Determine the [X, Y] coordinate at the center of the cell enclosing the given text.  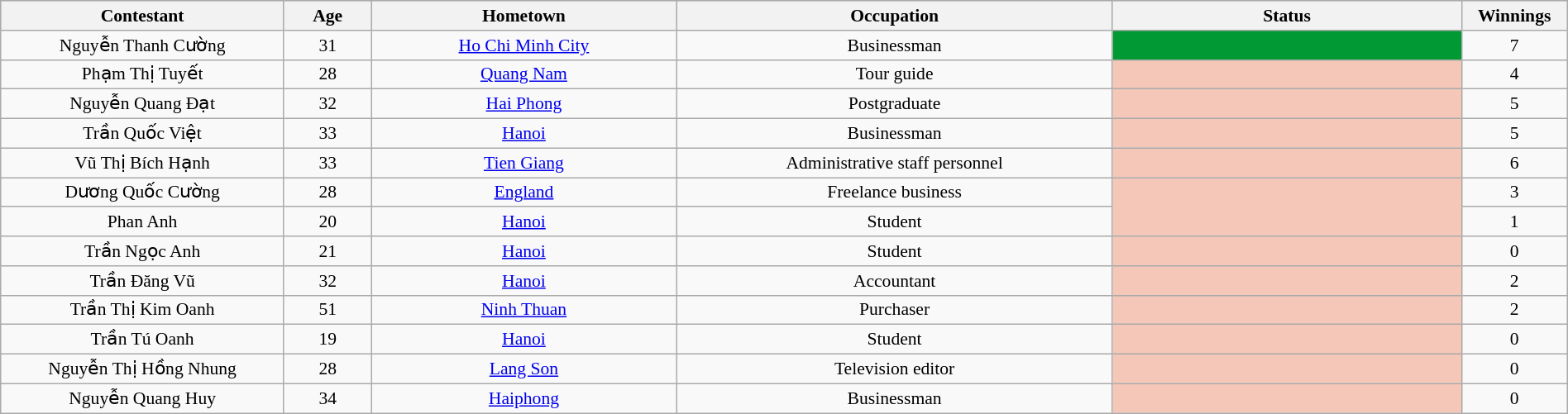
Haiphong [524, 398]
Freelance business [895, 193]
Phạm Thị Tuyết [142, 74]
Lang Son [524, 369]
Postgraduate [895, 104]
Tour guide [895, 74]
Occupation [895, 16]
Accountant [895, 281]
Phan Anh [142, 222]
England [524, 193]
Trần Tú Oanh [142, 340]
Quang Nam [524, 74]
Age [327, 16]
Status [1287, 16]
Nguyễn Quang Đạt [142, 104]
Nguyễn Thanh Cường [142, 45]
6 [1514, 163]
3 [1514, 193]
Trần Đăng Vũ [142, 281]
Trần Thị Kim Oanh [142, 310]
Administrative staff personnel [895, 163]
20 [327, 222]
Trần Quốc Việt [142, 134]
Hai Phong [524, 104]
Nguyễn Thị Hồng Nhung [142, 369]
Winnings [1514, 16]
4 [1514, 74]
21 [327, 251]
Contestant [142, 16]
Purchaser [895, 310]
Nguyễn Quang Huy [142, 398]
19 [327, 340]
7 [1514, 45]
Dương Quốc Cường [142, 193]
Trần Ngọc Anh [142, 251]
31 [327, 45]
Tien Giang [524, 163]
Ninh Thuan [524, 310]
1 [1514, 222]
Television editor [895, 369]
Vũ Thị Bích Hạnh [142, 163]
51 [327, 310]
34 [327, 398]
Hometown [524, 16]
Ho Chi Minh City [524, 45]
